Return (x, y) of the center of cell containing provided text 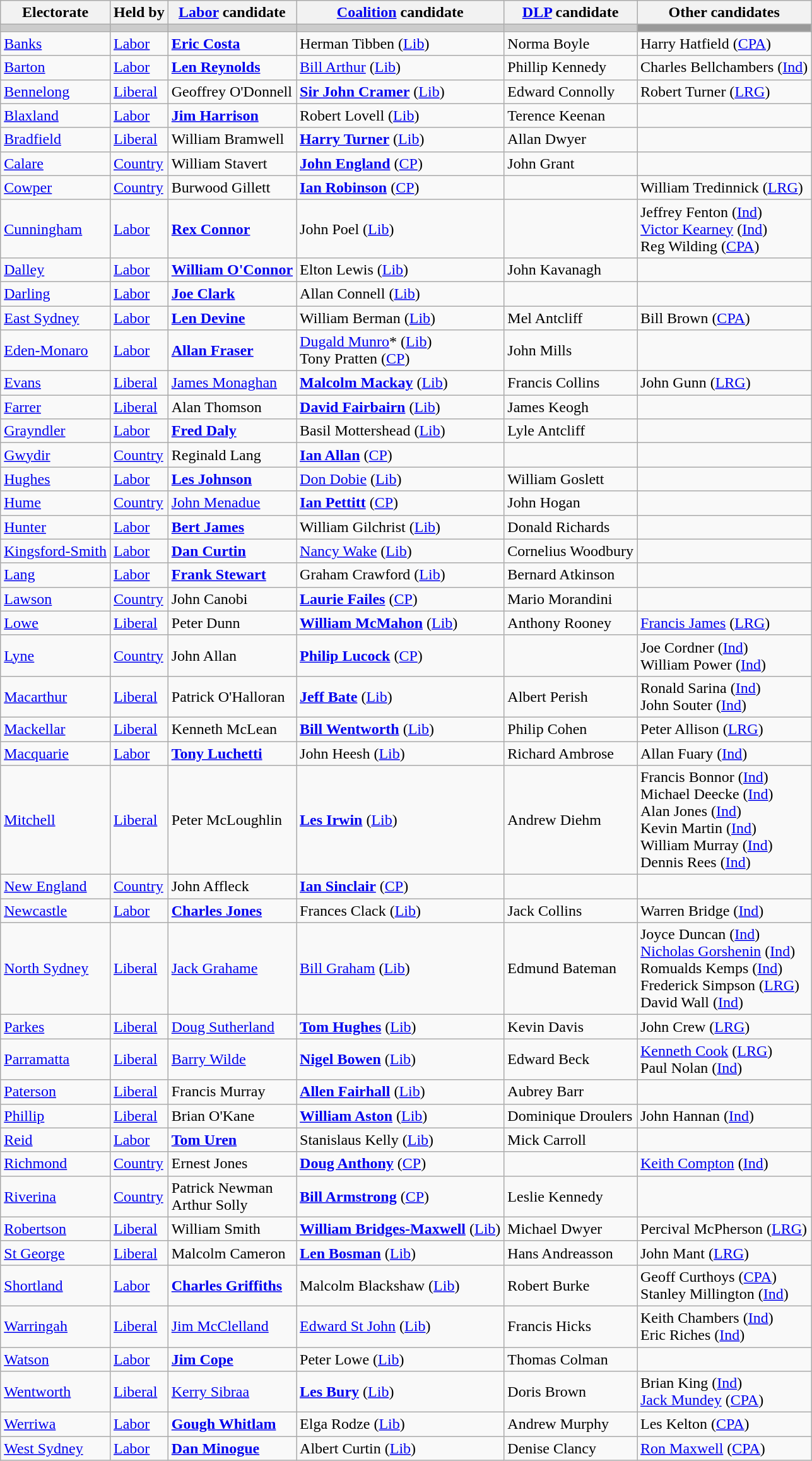
William Berman (Lib) (400, 317)
Shortland (56, 1285)
Kevin Davis (570, 1027)
Patrick O'Halloran (232, 697)
Richard Ambrose (570, 753)
David Fairbairn (Lib) (400, 407)
Hume (56, 503)
Robert Burke (570, 1285)
Mick Carroll (570, 1140)
Robertson (56, 1229)
Newcastle (56, 911)
Burwood Gillett (232, 187)
Dominique Droulers (570, 1116)
Blaxland (56, 115)
Frances Clack (Lib) (400, 911)
Albert Curtin (Lib) (400, 1448)
William O'Connor (232, 269)
Dalley (56, 269)
Charles Jones (232, 911)
Gwydir (56, 455)
Ernest Jones (232, 1164)
Len Reynolds (232, 68)
Macquarie (56, 753)
Aubrey Barr (570, 1092)
Macarthur (56, 697)
Andrew Murphy (570, 1424)
Harry Hatfield (CPA) (724, 44)
Francis Hicks (570, 1327)
Charles Griffiths (232, 1285)
Phillip Kennedy (570, 68)
Bennelong (56, 92)
Labor candidate (232, 13)
Lyne (56, 655)
Warren Bridge (Ind) (724, 911)
Malcolm Cameron (232, 1253)
Allan Dwyer (570, 139)
DLP candidate (570, 13)
Len Bosman (Lib) (400, 1253)
Ron Maxwell (CPA) (724, 1448)
Mario Morandini (570, 599)
Frank Stewart (232, 575)
Phillip (56, 1116)
Darling (56, 293)
Kenneth Cook (LRG)Paul Nolan (Ind) (724, 1059)
Denise Clancy (570, 1448)
Allan Fuary (Ind) (724, 753)
Laurie Failes (CP) (400, 599)
Philip Lucock (CP) (400, 655)
John Poel (Lib) (400, 228)
Francis Collins (570, 383)
Doris Brown (570, 1392)
Grayndler (56, 431)
Dan Minogue (232, 1448)
Jack Grahame (232, 969)
John Hannan (Ind) (724, 1116)
Len Devine (232, 317)
Paterson (56, 1092)
John Allan (232, 655)
Ronald Sarina (Ind)John Souter (Ind) (724, 697)
Bill Armstrong (CP) (400, 1197)
Albert Perish (570, 697)
Jim Harrison (232, 115)
Anthony Rooney (570, 623)
Warringah (56, 1327)
Les Irwin (Lib) (400, 820)
Reginald Lang (232, 455)
North Sydney (56, 969)
Bill Arthur (Lib) (400, 68)
James Monaghan (232, 383)
Robert Lovell (Lib) (400, 115)
Cunningham (56, 228)
Bernard Atkinson (570, 575)
Alan Thomson (232, 407)
Jim McClelland (232, 1327)
Other candidates (724, 13)
Harry Turner (Lib) (400, 139)
Leslie Kennedy (570, 1197)
Francis Bonnor (Ind)Michael Deecke (Ind)Alan Jones (Ind)Kevin Martin (Ind)William Murray (Ind)Dennis Rees (Ind) (724, 820)
Barry Wilde (232, 1059)
Francis James (LRG) (724, 623)
Peter Dunn (232, 623)
William McMahon (Lib) (400, 623)
Norma Boyle (570, 44)
Fred Daly (232, 431)
William Tredinnick (LRG) (724, 187)
Calare (56, 163)
Tom Hughes (Lib) (400, 1027)
Nigel Bowen (Lib) (400, 1059)
Les Bury (Lib) (400, 1392)
Donald Richards (570, 527)
Tony Luchetti (232, 753)
Joyce Duncan (Ind)Nicholas Gorshenin (Ind)Romualds Kemps (Ind)Frederick Simpson (LRG)David Wall (Ind) (724, 969)
John Crew (LRG) (724, 1027)
Thomas Colman (570, 1359)
William Stavert (232, 163)
Eric Costa (232, 44)
Jack Collins (570, 911)
Kerry Sibraa (232, 1392)
Lang (56, 575)
Jeff Bate (Lib) (400, 697)
William Bridges-Maxwell (Lib) (400, 1229)
Bradfield (56, 139)
John Canobi (232, 599)
Evans (56, 383)
Edward Connolly (570, 92)
West Sydney (56, 1448)
Cowper (56, 187)
Allen Fairhall (Lib) (400, 1092)
William Gilchrist (Lib) (400, 527)
Bill Brown (CPA) (724, 317)
Watson (56, 1359)
John Mills (570, 351)
Wentworth (56, 1392)
Philip Cohen (570, 729)
Graham Crawford (Lib) (400, 575)
Jim Cope (232, 1359)
Farrer (56, 407)
James Keogh (570, 407)
Elton Lewis (Lib) (400, 269)
Allan Connell (Lib) (400, 293)
Edmund Bateman (570, 969)
Electorate (56, 13)
Terence Keenan (570, 115)
Hunter (56, 527)
Mitchell (56, 820)
Banks (56, 44)
Kingsford-Smith (56, 551)
John Kavanagh (570, 269)
Peter McLoughlin (232, 820)
Malcolm Blackshaw (Lib) (400, 1285)
Doug Anthony (CP) (400, 1164)
Geoffrey O'Donnell (232, 92)
John Menadue (232, 503)
Charles Bellchambers (Ind) (724, 68)
Riverina (56, 1197)
William Smith (232, 1229)
Richmond (56, 1164)
Held by (139, 13)
Coalition candidate (400, 13)
Ian Allan (CP) (400, 455)
Les Kelton (CPA) (724, 1424)
Eden-Monaro (56, 351)
John Affleck (232, 887)
William Goslett (570, 479)
Reid (56, 1140)
Brian King (Ind)Jack Mundey (CPA) (724, 1392)
John Gunn (LRG) (724, 383)
William Bramwell (232, 139)
Edward Beck (570, 1059)
Parramatta (56, 1059)
Mackellar (56, 729)
John Mant (LRG) (724, 1253)
Joe Cordner (Ind)William Power (Ind) (724, 655)
Nancy Wake (Lib) (400, 551)
Dugald Munro* (Lib)Tony Pratten (CP) (400, 351)
Doug Sutherland (232, 1027)
Allan Fraser (232, 351)
John Hogan (570, 503)
Lowe (56, 623)
Percival McPherson (LRG) (724, 1229)
Mel Antcliff (570, 317)
Barton (56, 68)
Francis Murray (232, 1092)
Robert Turner (LRG) (724, 92)
Geoff Curthoys (CPA)Stanley Millington (Ind) (724, 1285)
Keith Compton (Ind) (724, 1164)
Lawson (56, 599)
Malcolm Mackay (Lib) (400, 383)
Cornelius Woodbury (570, 551)
Basil Mottershead (Lib) (400, 431)
Lyle Antcliff (570, 431)
Peter Lowe (Lib) (400, 1359)
Elga Rodze (Lib) (400, 1424)
Bill Wentworth (Lib) (400, 729)
Michael Dwyer (570, 1229)
Patrick NewmanArthur Solly (232, 1197)
Sir John Cramer (Lib) (400, 92)
Ian Sinclair (CP) (400, 887)
Don Dobie (Lib) (400, 479)
Joe Clark (232, 293)
William Aston (Lib) (400, 1116)
John Grant (570, 163)
Brian O'Kane (232, 1116)
Jeffrey Fenton (Ind)Victor Kearney (Ind)Reg Wilding (CPA) (724, 228)
Werriwa (56, 1424)
John England (CP) (400, 163)
East Sydney (56, 317)
Peter Allison (LRG) (724, 729)
Keith Chambers (Ind)Eric Riches (Ind) (724, 1327)
New England (56, 887)
Andrew Diehm (570, 820)
Bill Graham (Lib) (400, 969)
Rex Connor (232, 228)
Hans Andreasson (570, 1253)
Herman Tibben (Lib) (400, 44)
Parkes (56, 1027)
Tom Uren (232, 1140)
Gough Whitlam (232, 1424)
Dan Curtin (232, 551)
Hughes (56, 479)
Stanislaus Kelly (Lib) (400, 1140)
Ian Robinson (CP) (400, 187)
Bert James (232, 527)
St George (56, 1253)
Les Johnson (232, 479)
Ian Pettitt (CP) (400, 503)
Edward St John (Lib) (400, 1327)
Kenneth McLean (232, 729)
John Heesh (Lib) (400, 753)
